Provide the (X, Y) coordinate of the cell's center where the given text is located.  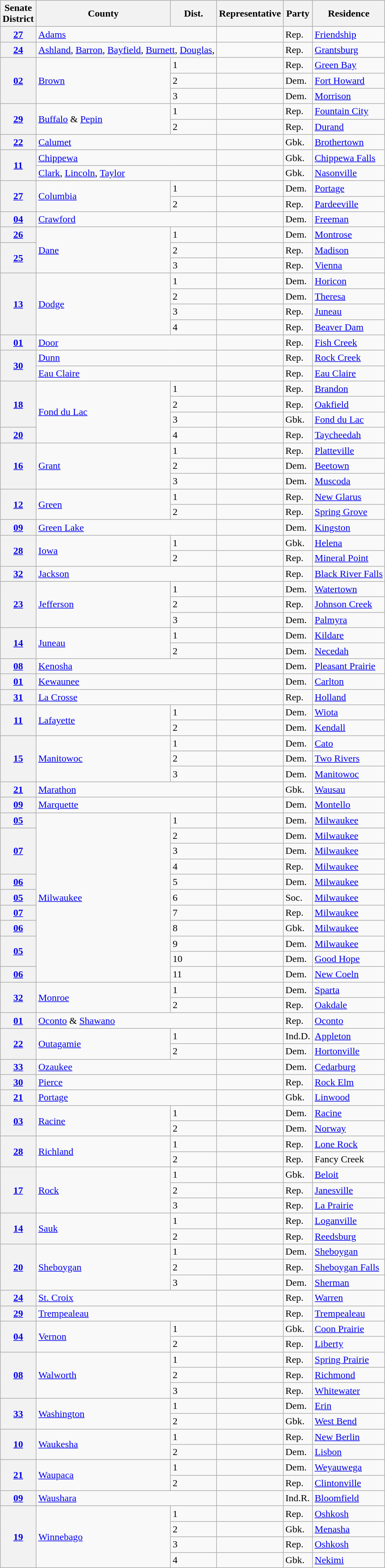
Warren (349, 1298)
Wiota (349, 713)
Marquette (126, 805)
Kingston (349, 528)
Grantsburg (349, 50)
Ashland, Barron, Bayfield, Burnett, Douglas, (126, 50)
La Prairie (349, 1206)
Morrison (349, 96)
Spring Prairie (349, 1360)
Dunn (126, 358)
Janesville (349, 1190)
Durand (349, 127)
Mineral Point (349, 558)
Clark, Lincoln, Taylor (126, 173)
Necedah (349, 651)
Kendall (349, 728)
Taycheedah (349, 435)
19 (18, 1537)
Oconto (349, 1021)
Holland (349, 697)
Coon Prairie (349, 1329)
Montello (349, 805)
Fort Howard (349, 81)
Lisbon (349, 1452)
Cato (349, 743)
Menasha (349, 1529)
Ozaukee (126, 1067)
Ind.D. (298, 1036)
New Berlin (349, 1437)
Loganville (349, 1221)
8 (194, 928)
Winnebago (103, 1537)
Friendship (349, 34)
Vernon (103, 1336)
Beloit (349, 1174)
Pardeeville (349, 204)
Spring Grove (349, 512)
Green (103, 504)
Richland (103, 1151)
Helena (349, 543)
Residence (349, 14)
West Bend (349, 1421)
Brothertown (349, 142)
Sparta (349, 990)
16 (18, 466)
Dodge (103, 304)
Jefferson (103, 604)
Washington (103, 1413)
Marathon (126, 789)
Muscoda (349, 481)
Madison (349, 250)
Watertown (349, 589)
Bloomfield (349, 1498)
Brandon (349, 389)
Dist. (194, 14)
5 (194, 882)
Waushara (126, 1498)
Waupaca (103, 1475)
Crawford (126, 219)
St. Croix (126, 1298)
Kildare (349, 635)
Grant (103, 466)
Rock Creek (349, 358)
Beaver Dam (349, 327)
Black River Falls (349, 574)
Vienna (349, 266)
Montrose (349, 235)
Oakdale (349, 1005)
Whitewater (349, 1390)
Dane (103, 250)
12 (18, 504)
Horicon (349, 281)
Soc. (298, 897)
6 (194, 897)
Iowa (103, 551)
Adams (126, 34)
Oconto & Shawano (126, 1021)
Pleasant Prairie (349, 666)
Door (126, 343)
31 (18, 697)
Brown (103, 81)
Linwood (349, 1098)
Fountain City (349, 111)
Green Bay (349, 65)
02 (18, 81)
Kewaunee (126, 681)
13 (18, 304)
Freeman (349, 219)
Green Lake (126, 528)
Lone Rock (349, 1144)
Walworth (103, 1375)
Representative (250, 14)
Fish Creek (349, 343)
Party (298, 14)
La Crosse (126, 697)
18 (18, 404)
03 (18, 1121)
Beetown (349, 466)
Appleton (349, 1036)
Good Hope (349, 959)
Sherman (349, 1283)
Chippewa (126, 157)
Platteville (349, 451)
Johnson Creek (349, 604)
Reedsburg (349, 1236)
Sheboygan Falls (349, 1267)
23 (18, 604)
9 (194, 944)
Nasonville (349, 173)
Outagamie (103, 1044)
Palmyra (349, 620)
Ind.R. (298, 1498)
Clintonville (349, 1483)
Nekimi (349, 1560)
Jackson (126, 574)
Fancy Creek (349, 1159)
Monroe (103, 998)
Waukesha (103, 1445)
17 (18, 1190)
Two Rivers (349, 759)
SenateDistrict (18, 14)
Theresa (349, 296)
Wausau (349, 789)
County (103, 14)
Hortonville (349, 1051)
Liberty (349, 1344)
Buffalo & Pepin (103, 119)
Pierce (126, 1082)
Kenosha (126, 666)
Cedarburg (349, 1067)
Columbia (103, 196)
Carlton (349, 681)
New Glarus (349, 497)
New Coeln (349, 974)
Weyauwega (349, 1468)
Richmond (349, 1375)
Lafayette (103, 720)
15 (18, 759)
Rock (103, 1190)
Calumet (126, 142)
7 (194, 913)
Oakfield (349, 404)
Norway (349, 1128)
Rock Elm (349, 1082)
Erin (349, 1406)
Chippewa Falls (349, 157)
26 (18, 235)
25 (18, 258)
Sauk (103, 1229)
